Scan for the cell matching the given text and deliver its [X, Y] coordinate at center. 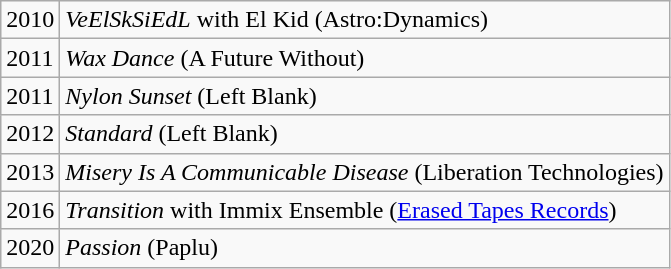
VeElSkSiEdL with El Kid (Astro:Dynamics) [364, 20]
Wax Dance (A Future Without) [364, 58]
Misery Is A Communicable Disease (Liberation Technologies) [364, 172]
Nylon Sunset (Left Blank) [364, 96]
2016 [30, 210]
2013 [30, 172]
2020 [30, 248]
2010 [30, 20]
2012 [30, 134]
Transition with Immix Ensemble (Erased Tapes Records) [364, 210]
Passion (Paplu) [364, 248]
Standard (Left Blank) [364, 134]
